Return (x, y) of the center of cell containing provided text 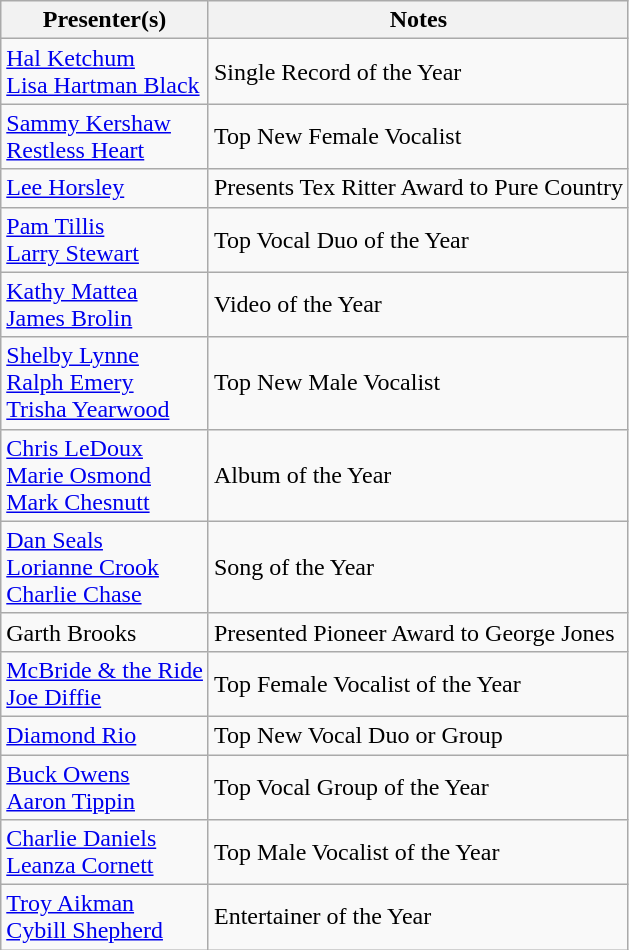
Shelby LynneRalph EmeryTrisha Yearwood (105, 383)
Garth Brooks (105, 632)
Diamond Rio (105, 735)
Album of the Year (418, 475)
Video of the Year (418, 304)
Presents Tex Ritter Award to Pure Country (418, 188)
Charlie DanielsLeanza Cornett (105, 852)
Top New Vocal Duo or Group (418, 735)
Presented Pioneer Award to George Jones (418, 632)
Entertainer of the Year (418, 918)
Buck OwensAaron Tippin (105, 786)
Top New Male Vocalist (418, 383)
Kathy MatteaJames Brolin (105, 304)
McBride & the RideJoe Diffie (105, 684)
Single Record of the Year (418, 72)
Song of the Year (418, 567)
Top Female Vocalist of the Year (418, 684)
Top Vocal Duo of the Year (418, 240)
Pam TillisLarry Stewart (105, 240)
Notes (418, 20)
Troy AikmanCybill Shepherd (105, 918)
Hal KetchumLisa Hartman Black (105, 72)
Top Vocal Group of the Year (418, 786)
Dan SealsLorianne CrookCharlie Chase (105, 567)
Top Male Vocalist of the Year (418, 852)
Top New Female Vocalist (418, 136)
Sammy KershawRestless Heart (105, 136)
Chris LeDouxMarie OsmondMark Chesnutt (105, 475)
Lee Horsley (105, 188)
Presenter(s) (105, 20)
